Find where the given text appears and provide that cell's center as (X, Y) coordinate. 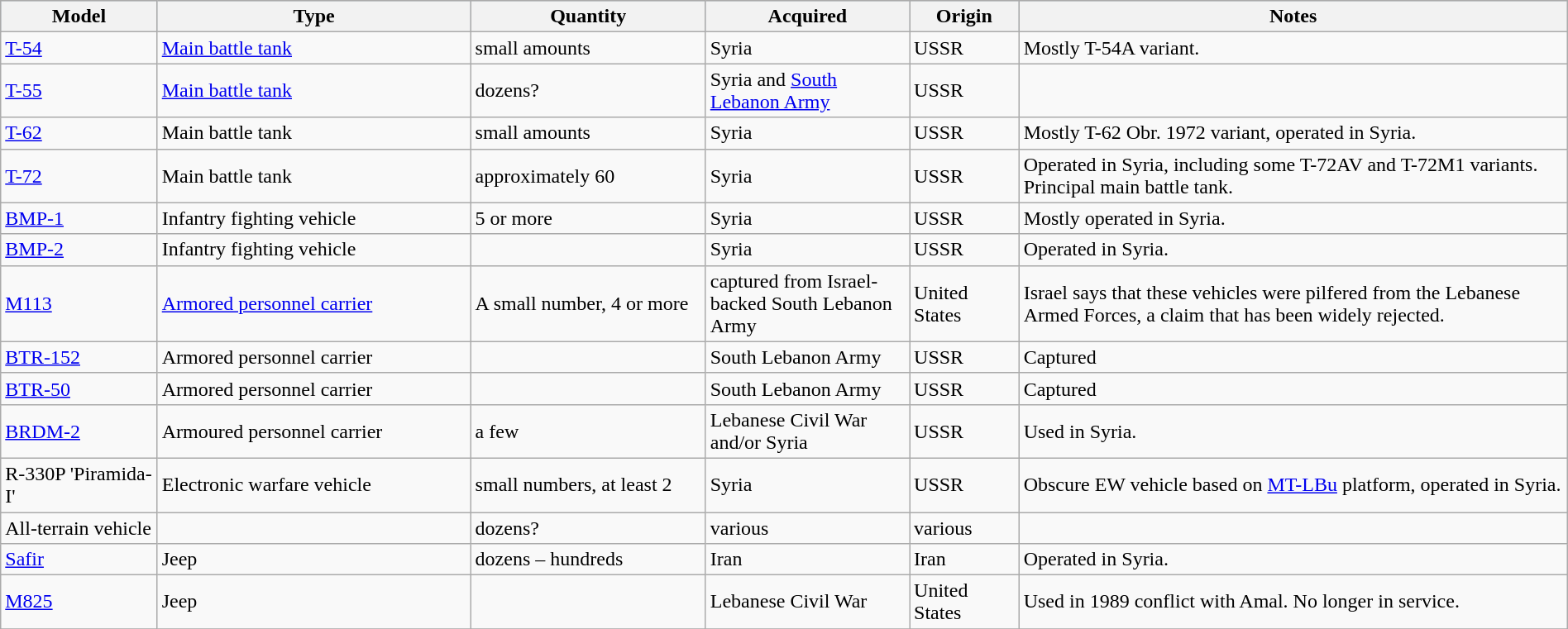
T-72 (79, 175)
Lebanese Civil War and/or Syria (807, 431)
Origin (964, 17)
Quantity (588, 17)
Safir (79, 560)
T-54 (79, 48)
R-330P 'Piramida-I' (79, 484)
T-55 (79, 91)
Notes (1293, 17)
Acquired (807, 17)
small numbers, at least 2 (588, 484)
BTR-152 (79, 357)
All-terrain vehicle (79, 528)
approximately 60 (588, 175)
captured from Israel-backed South Lebanon Army (807, 303)
BRDM-2 (79, 431)
Electronic warfare vehicle (314, 484)
BMP-2 (79, 250)
Used in Syria. (1293, 431)
Mostly operated in Syria. (1293, 218)
A small number, 4 or more (588, 303)
Lebanese Civil War (807, 602)
5 or more (588, 218)
a few (588, 431)
M113 (79, 303)
BTR-50 (79, 388)
Used in 1989 conflict with Amal. No longer in service. (1293, 602)
Syria and South Lebanon Army (807, 91)
dozens – hundreds (588, 560)
BMP-1 (79, 218)
M825 (79, 602)
Model (79, 17)
Israel says that these vehicles were pilfered from the Lebanese Armed Forces, a claim that has been widely rejected. (1293, 303)
T-62 (79, 133)
Type (314, 17)
Mostly T-62 Obr. 1972 variant, operated in Syria. (1293, 133)
Operated in Syria, including some T-72AV and T-72M1 variants. Principal main battle tank. (1293, 175)
Armoured personnel carrier (314, 431)
Mostly T-54A variant. (1293, 48)
Obscure EW vehicle based on MT-LBu platform, operated in Syria. (1293, 484)
